Scan for the cell matching the given text and deliver its (x, y) coordinate at center. 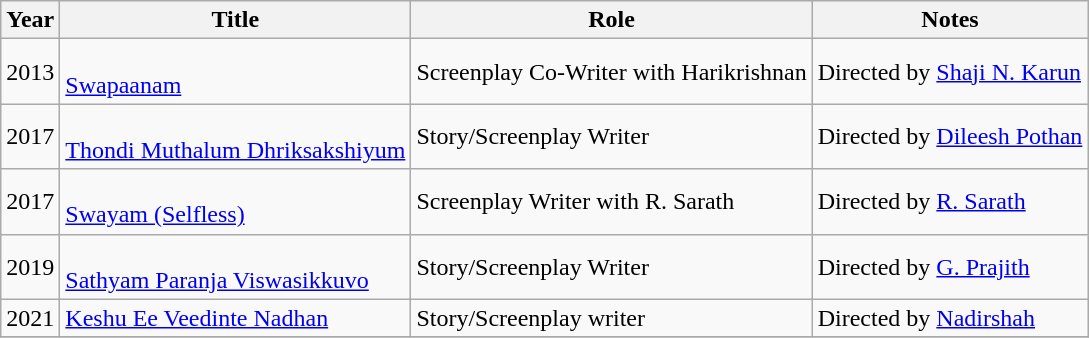
Directed by Dileesh Pothan (950, 136)
Notes (950, 20)
Screenplay Co-Writer with Harikrishnan (612, 72)
Story/Screenplay writer (612, 318)
Swapaanam (236, 72)
Directed by Shaji N. Karun (950, 72)
Directed by Nadirshah (950, 318)
Year (30, 20)
Screenplay Writer with R. Sarath (612, 202)
Sathyam Paranja Viswasikkuvo (236, 266)
2019 (30, 266)
2013 (30, 72)
Directed by G. Prajith (950, 266)
Thondi Muthalum Dhriksakshiyum (236, 136)
Keshu Ee Veedinte Nadhan (236, 318)
Role (612, 20)
Directed by R. Sarath (950, 202)
2021 (30, 318)
Title (236, 20)
Swayam (Selfless) (236, 202)
